From the cell containing the given text, extract its center point as (X, Y) coordinate. 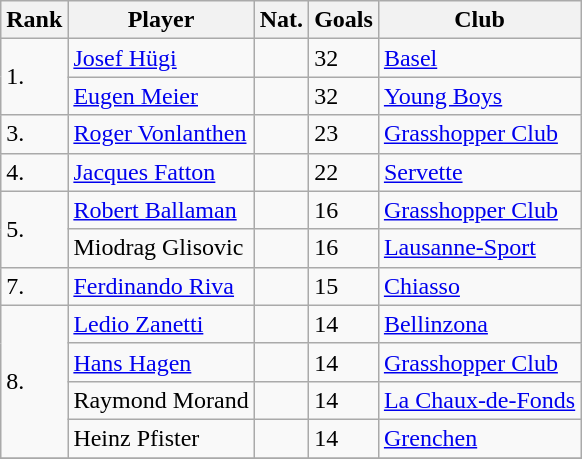
Servette (479, 172)
Chiasso (479, 286)
Eugen Meier (161, 96)
Heinz Pfister (161, 438)
15 (344, 286)
7. (34, 286)
Ferdinando Riva (161, 286)
Bellinzona (479, 324)
8. (34, 381)
22 (344, 172)
La Chaux-de-Fonds (479, 400)
Josef Hügi (161, 58)
3. (34, 134)
Player (161, 20)
Miodrag Glisovic (161, 248)
Grenchen (479, 438)
5. (34, 229)
Basel (479, 58)
23 (344, 134)
Lausanne-Sport (479, 248)
Jacques Fatton (161, 172)
Young Boys (479, 96)
1. (34, 77)
Hans Hagen (161, 362)
Goals (344, 20)
Ledio Zanetti (161, 324)
Nat. (281, 20)
Raymond Morand (161, 400)
Robert Ballaman (161, 210)
Club (479, 20)
Roger Vonlanthen (161, 134)
Rank (34, 20)
4. (34, 172)
